Return the [x, y] coordinate for the center point of the cell that contains the specified text.  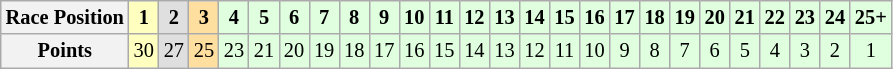
Points [65, 51]
24 [835, 17]
22 [775, 17]
30 [144, 51]
25 [204, 51]
Race Position [65, 17]
27 [174, 51]
25+ [871, 17]
